Identify which cell holds the provided text, then report its (X, Y) central coordinate. 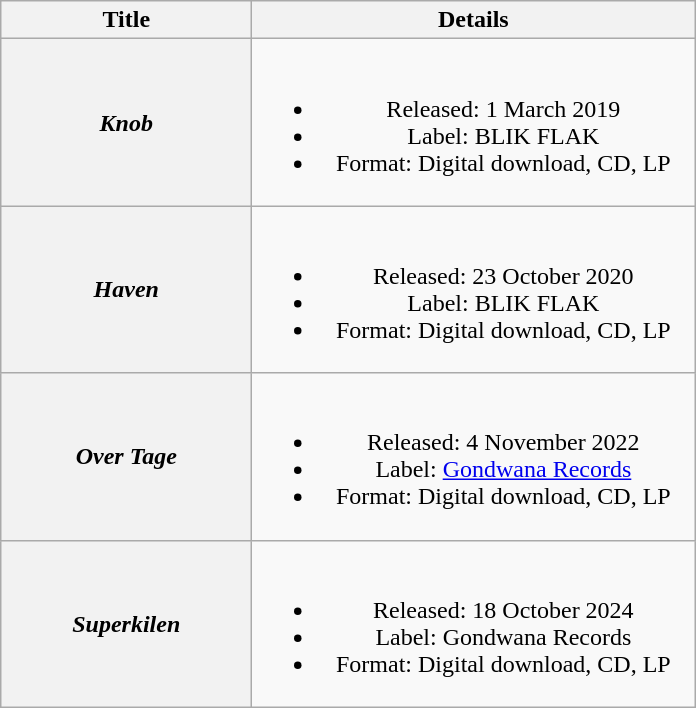
Superkilen (126, 624)
Released: 18 October 2024Label: Gondwana RecordsFormat: Digital download, CD, LP (474, 624)
Knob (126, 122)
Over Tage (126, 456)
Released: 1 March 2019Label: BLIK FLAKFormat: Digital download, CD, LP (474, 122)
Released: 4 November 2022Label: Gondwana RecordsFormat: Digital download, CD, LP (474, 456)
Title (126, 20)
Details (474, 20)
Released: 23 October 2020Label: BLIK FLAKFormat: Digital download, CD, LP (474, 290)
Haven (126, 290)
